Find where the given text appears and provide that cell's center as (X, Y) coordinate. 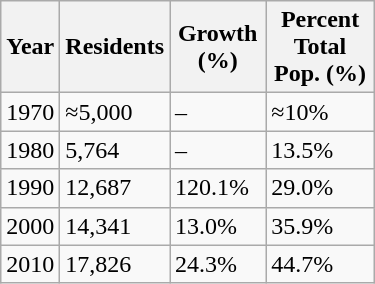
13.0% (218, 226)
120.1% (218, 188)
Growth (%) (218, 47)
13.5% (320, 150)
29.0% (320, 188)
14,341 (115, 226)
35.9% (320, 226)
44.7% (320, 264)
≈10% (320, 112)
17,826 (115, 264)
≈5,000 (115, 112)
Residents (115, 47)
5,764 (115, 150)
2000 (30, 226)
12,687 (115, 188)
Percent Total Pop. (%) (320, 47)
1980 (30, 150)
1970 (30, 112)
24.3% (218, 264)
Year (30, 47)
1990 (30, 188)
2010 (30, 264)
